Pinpoint the cell where the given text exists, returning its (x, y) midpoint coordinate. 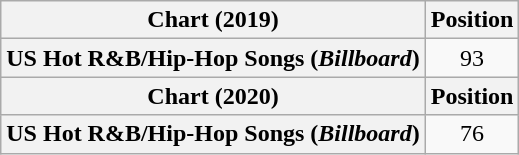
93 (472, 58)
Chart (2019) (213, 20)
76 (472, 134)
Chart (2020) (213, 96)
